Scan for the cell matching the given text and deliver its [x, y] coordinate at center. 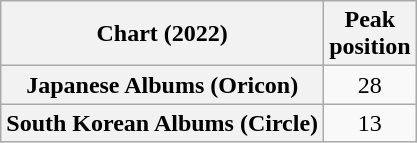
13 [370, 123]
Peakposition [370, 34]
Chart (2022) [162, 34]
28 [370, 85]
Japanese Albums (Oricon) [162, 85]
South Korean Albums (Circle) [162, 123]
